Capture the cell that displays the provided text and extract its (x, y) central coordinate. 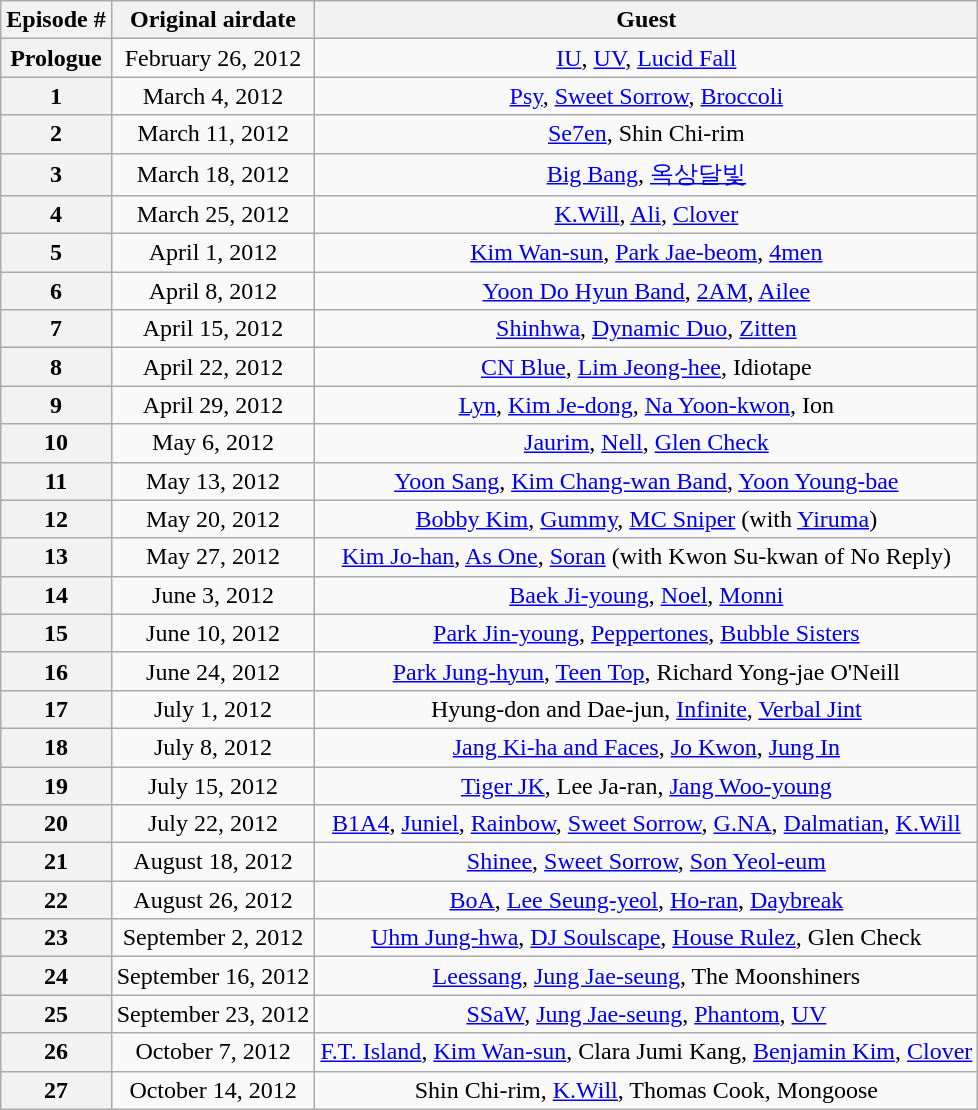
Psy, Sweet Sorrow, Broccoli (646, 96)
15 (56, 633)
August 18, 2012 (213, 862)
Tiger JK, Lee Ja-ran, Jang Woo-young (646, 785)
1 (56, 96)
July 8, 2012 (213, 747)
Guest (646, 20)
April 15, 2012 (213, 329)
14 (56, 595)
April 1, 2012 (213, 253)
2 (56, 134)
22 (56, 900)
7 (56, 329)
June 24, 2012 (213, 671)
March 11, 2012 (213, 134)
April 29, 2012 (213, 405)
April 22, 2012 (213, 367)
4 (56, 215)
21 (56, 862)
Bobby Kim, Gummy, MC Sniper (with Yiruma) (646, 519)
23 (56, 938)
Big Bang, 옥상달빛 (646, 174)
March 25, 2012 (213, 215)
19 (56, 785)
24 (56, 976)
8 (56, 367)
March 18, 2012 (213, 174)
July 22, 2012 (213, 824)
Jaurim, Nell, Glen Check (646, 443)
July 1, 2012 (213, 709)
Kim Wan-sun, Park Jae-beom, 4men (646, 253)
September 23, 2012 (213, 1014)
B1A4, Juniel, Rainbow, Sweet Sorrow, G.NA, Dalmatian, K.Will (646, 824)
Yoon Do Hyun Band, 2AM, Ailee (646, 291)
20 (56, 824)
May 6, 2012 (213, 443)
October 14, 2012 (213, 1090)
May 13, 2012 (213, 481)
June 10, 2012 (213, 633)
Shinhwa, Dynamic Duo, Zitten (646, 329)
17 (56, 709)
March 4, 2012 (213, 96)
25 (56, 1014)
Kim Jo-han, As One, Soran (with Kwon Su-kwan of No Reply) (646, 557)
F.T. Island, Kim Wan-sun, Clara Jumi Kang, Benjamin Kim, Clover (646, 1052)
August 26, 2012 (213, 900)
September 16, 2012 (213, 976)
May 27, 2012 (213, 557)
Prologue (56, 58)
27 (56, 1090)
Hyung-don and Dae-jun, Infinite, Verbal Jint (646, 709)
26 (56, 1052)
Se7en, Shin Chi-rim (646, 134)
Original airdate (213, 20)
Episode # (56, 20)
9 (56, 405)
BoA, Lee Seung-yeol, Ho-ran, Daybreak (646, 900)
October 7, 2012 (213, 1052)
Park Jung-hyun, Teen Top, Richard Yong-jae O'Neill (646, 671)
Shin Chi-rim, K.Will, Thomas Cook, Mongoose (646, 1090)
July 15, 2012 (213, 785)
September 2, 2012 (213, 938)
Yoon Sang, Kim Chang-wan Band, Yoon Young-bae (646, 481)
February 26, 2012 (213, 58)
3 (56, 174)
Uhm Jung-hwa, DJ Soulscape, House Rulez, Glen Check (646, 938)
Lyn, Kim Je-dong, Na Yoon-kwon, Ion (646, 405)
IU, UV, Lucid Fall (646, 58)
Park Jin-young, Peppertones, Bubble Sisters (646, 633)
CN Blue, Lim Jeong-hee, Idiotape (646, 367)
SSaW, Jung Jae-seung, Phantom, UV (646, 1014)
18 (56, 747)
K.Will, Ali, Clover (646, 215)
May 20, 2012 (213, 519)
April 8, 2012 (213, 291)
Leessang, Jung Jae-seung, The Moonshiners (646, 976)
June 3, 2012 (213, 595)
5 (56, 253)
11 (56, 481)
10 (56, 443)
13 (56, 557)
6 (56, 291)
12 (56, 519)
16 (56, 671)
Shinee, Sweet Sorrow, Son Yeol-eum (646, 862)
Jang Ki-ha and Faces, Jo Kwon, Jung In (646, 747)
Baek Ji-young, Noel, Monni (646, 595)
